Locate the cell with the specified text and output its (X, Y) center coordinate. 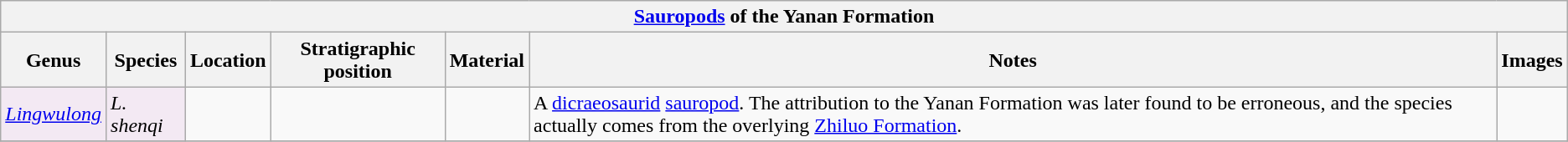
Sauropods of the Yanan Formation (784, 17)
Location (228, 60)
Lingwulong (54, 114)
Genus (54, 60)
Stratigraphic position (358, 60)
Images (1532, 60)
L. shenqi (146, 114)
Material (487, 60)
Species (146, 60)
Notes (1014, 60)
